Detect which cell encompasses the target text, then output its [X, Y] center coordinate. 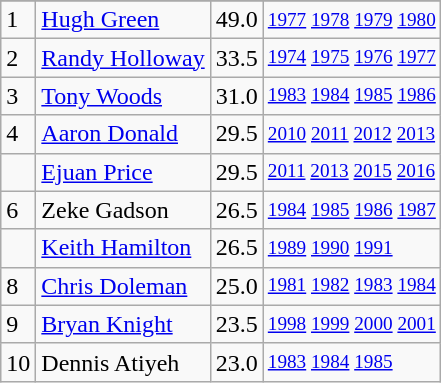
Tony Woods [123, 96]
23.0 [236, 362]
9 [18, 324]
Bryan Knight [123, 324]
1983 1984 1985 1986 [352, 96]
1974 1975 1976 1977 [352, 58]
23.5 [236, 324]
Zeke Gadson [123, 210]
1977 1978 1979 1980 [352, 20]
6 [18, 210]
2011 2013 2015 2016 [352, 172]
10 [18, 362]
Ejuan Price [123, 172]
1989 1990 1991 [352, 248]
1984 1985 1986 1987 [352, 210]
31.0 [236, 96]
Hugh Green [123, 20]
8 [18, 286]
1998 1999 2000 2001 [352, 324]
49.0 [236, 20]
Chris Doleman [123, 286]
1983 1984 1985 [352, 362]
Dennis Atiyeh [123, 362]
1981 1982 1983 1984 [352, 286]
25.0 [236, 286]
Keith Hamilton [123, 248]
2010 2011 2012 2013 [352, 134]
Aaron Donald [123, 134]
1 [18, 20]
4 [18, 134]
2 [18, 58]
3 [18, 96]
33.5 [236, 58]
Randy Holloway [123, 58]
